For the text-containing cell, return its midpoint in [X, Y] coordinate format. 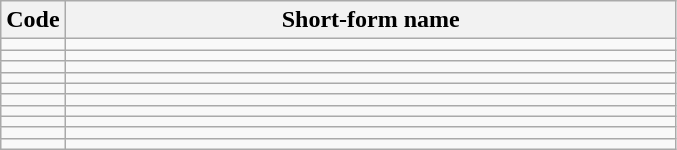
Short-form name [370, 20]
Code [33, 20]
